Detect which cell encompasses the target text, then output its [x, y] center coordinate. 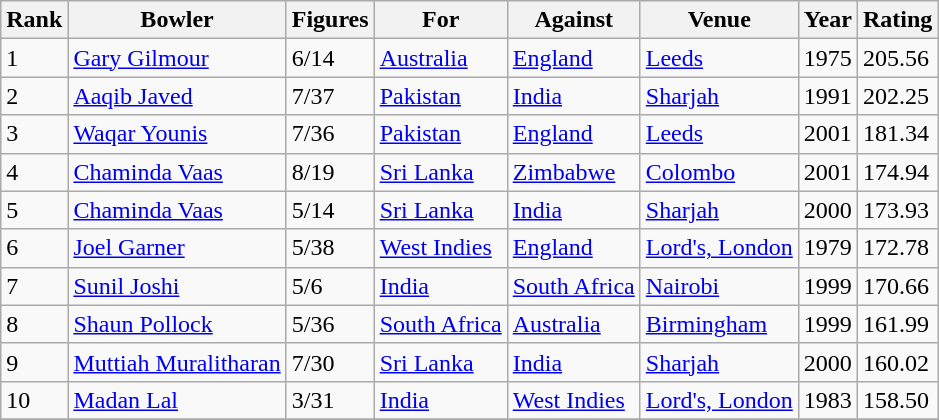
3/31 [330, 400]
Bowler [177, 20]
3 [34, 134]
8/19 [330, 172]
Sunil Joshi [177, 286]
Muttiah Muralitharan [177, 362]
10 [34, 400]
Waqar Younis [177, 134]
5 [34, 210]
1983 [828, 400]
Against [574, 20]
7 [34, 286]
5/36 [330, 324]
Venue [719, 20]
Aaqib Javed [177, 96]
4 [34, 172]
Year [828, 20]
1975 [828, 58]
7/37 [330, 96]
2 [34, 96]
Figures [330, 20]
205.56 [897, 58]
7/36 [330, 134]
Madan Lal [177, 400]
Zimbabwe [574, 172]
173.93 [897, 210]
9 [34, 362]
1979 [828, 248]
6/14 [330, 58]
For [440, 20]
8 [34, 324]
Rank [34, 20]
170.66 [897, 286]
5/6 [330, 286]
7/30 [330, 362]
Nairobi [719, 286]
5/38 [330, 248]
181.34 [897, 134]
172.78 [897, 248]
Colombo [719, 172]
158.50 [897, 400]
Joel Garner [177, 248]
5/14 [330, 210]
202.25 [897, 96]
Birmingham [719, 324]
161.99 [897, 324]
160.02 [897, 362]
1 [34, 58]
1991 [828, 96]
Gary Gilmour [177, 58]
174.94 [897, 172]
Rating [897, 20]
Shaun Pollock [177, 324]
6 [34, 248]
